Provide the [x, y] coordinate of the cell's center where the given text is located.  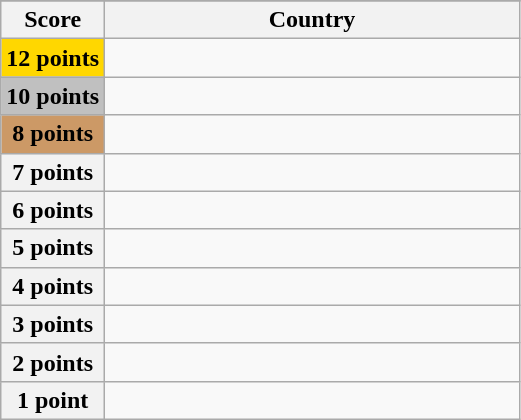
5 points [53, 248]
2 points [53, 362]
7 points [53, 172]
1 point [53, 400]
10 points [53, 96]
12 points [53, 58]
3 points [53, 324]
Score [53, 20]
Country [312, 20]
8 points [53, 134]
6 points [53, 210]
4 points [53, 286]
